Pinpoint the cell where the given text exists, returning its [X, Y] midpoint coordinate. 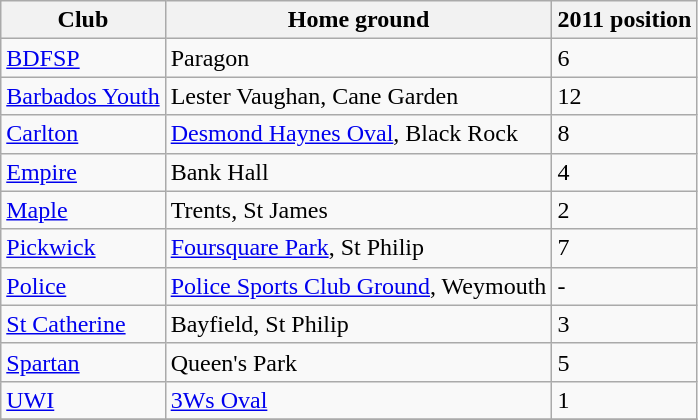
2 [624, 210]
Empire [83, 172]
Home ground [358, 20]
Club [83, 20]
4 [624, 172]
Barbados Youth [83, 96]
Spartan [83, 362]
6 [624, 58]
- [624, 286]
BDFSP [83, 58]
Bank Hall [358, 172]
Pickwick [83, 248]
Foursquare Park, St Philip [358, 248]
1 [624, 400]
3Ws Oval [358, 400]
Lester Vaughan, Cane Garden [358, 96]
Bayfield, St Philip [358, 324]
Police Sports Club Ground, Weymouth [358, 286]
Carlton [83, 134]
UWI [83, 400]
St Catherine [83, 324]
8 [624, 134]
5 [624, 362]
Queen's Park [358, 362]
12 [624, 96]
3 [624, 324]
2011 position [624, 20]
Maple [83, 210]
7 [624, 248]
Paragon [358, 58]
Police [83, 286]
Trents, St James [358, 210]
Desmond Haynes Oval, Black Rock [358, 134]
